Detect which cell encompasses the target text, then output its (X, Y) center coordinate. 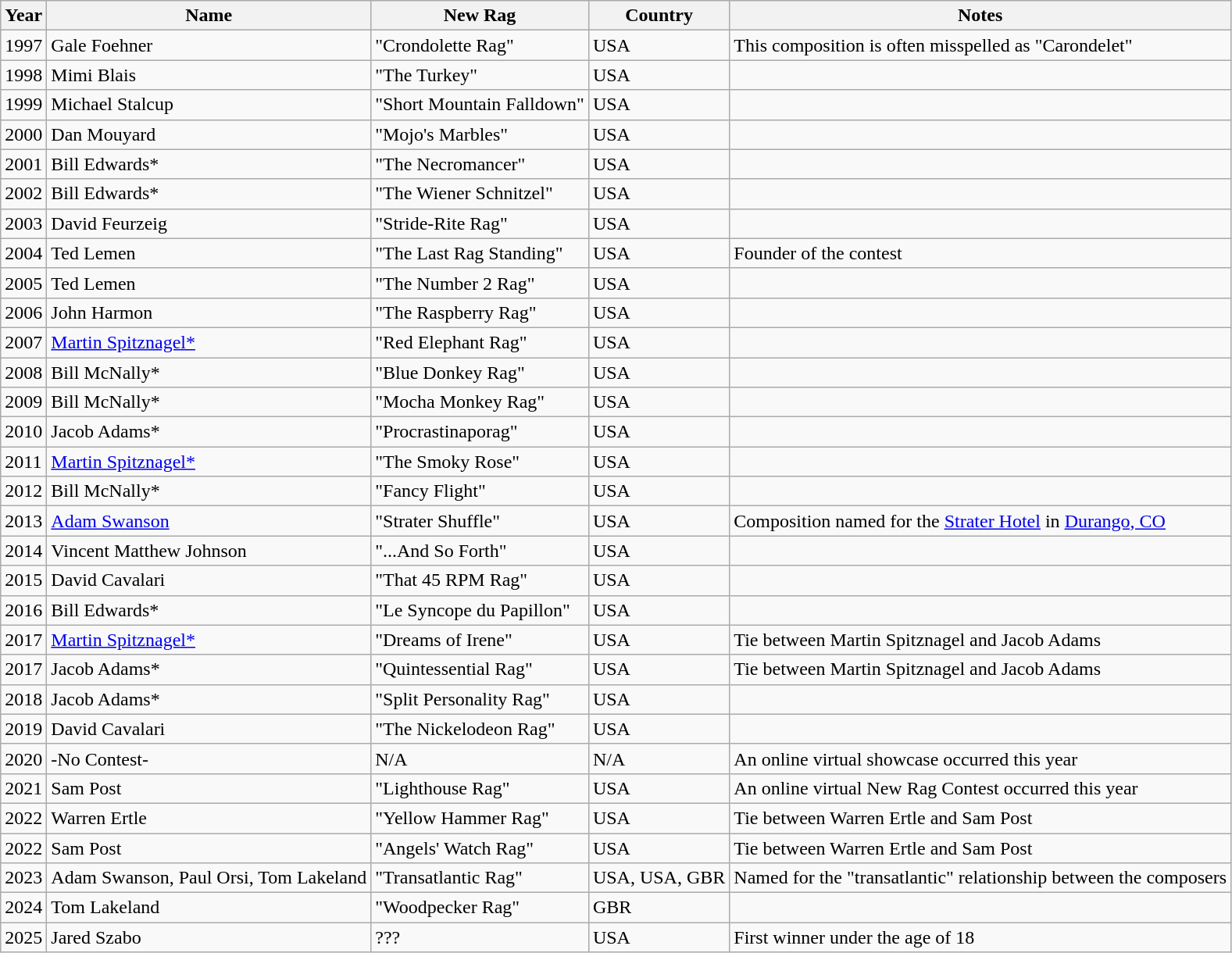
1997 (23, 45)
"The Number 2 Rag" (480, 283)
USA, USA, GBR (659, 878)
2011 (23, 462)
Country (659, 16)
"The Raspberry Rag" (480, 312)
2004 (23, 253)
2020 (23, 758)
2010 (23, 432)
"Quintessential Rag" (480, 669)
2021 (23, 788)
Gale Foehner (209, 45)
"Transatlantic Rag" (480, 878)
John Harmon (209, 312)
Tom Lakeland (209, 908)
2014 (23, 551)
This composition is often misspelled as "Carondelet" (980, 45)
Jared Szabo (209, 937)
"The Necromancer" (480, 164)
"The Wiener Schnitzel" (480, 194)
"Red Elephant Rag" (480, 342)
2006 (23, 312)
"Fancy Flight" (480, 491)
Adam Swanson, Paul Orsi, Tom Lakeland (209, 878)
"The Smoky Rose" (480, 462)
2001 (23, 164)
Adam Swanson (209, 521)
"The Nickelodeon Rag" (480, 729)
Named for the "transatlantic" relationship between the composers (980, 878)
"Strater Shuffle" (480, 521)
Year (23, 16)
Composition named for the Strater Hotel in Durango, CO (980, 521)
"Blue Donkey Rag" (480, 373)
"Dreams of Irene" (480, 640)
Mimi Blais (209, 75)
Notes (980, 16)
Michael Stalcup (209, 105)
-No Contest- (209, 758)
2019 (23, 729)
"Mocha Monkey Rag" (480, 402)
1999 (23, 105)
Dan Mouyard (209, 134)
??? (480, 937)
Vincent Matthew Johnson (209, 551)
"The Turkey" (480, 75)
2005 (23, 283)
"Woodpecker Rag" (480, 908)
2024 (23, 908)
"...And So Forth" (480, 551)
"Procrastinaporag" (480, 432)
An online virtual showcase occurred this year (980, 758)
2000 (23, 134)
2007 (23, 342)
2008 (23, 373)
"Short Mountain Falldown" (480, 105)
Warren Ertle (209, 818)
2012 (23, 491)
2009 (23, 402)
GBR (659, 908)
Founder of the contest (980, 253)
Name (209, 16)
2013 (23, 521)
2023 (23, 878)
"Crondolette Rag" (480, 45)
An online virtual New Rag Contest occurred this year (980, 788)
2015 (23, 580)
"Mojo's Marbles" (480, 134)
"Lighthouse Rag" (480, 788)
David Feurzeig (209, 223)
2016 (23, 610)
"The Last Rag Standing" (480, 253)
First winner under the age of 18 (980, 937)
2018 (23, 699)
"That 45 RPM Rag" (480, 580)
"Angels' Watch Rag" (480, 848)
"Yellow Hammer Rag" (480, 818)
"Stride-Rite Rag" (480, 223)
"Split Personality Rag" (480, 699)
2025 (23, 937)
2002 (23, 194)
"Le Syncope du Papillon" (480, 610)
New Rag (480, 16)
1998 (23, 75)
2003 (23, 223)
